Return (x, y) of the center of cell containing provided text 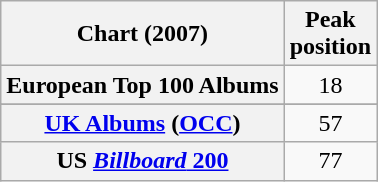
US Billboard 200 (142, 161)
European Top 100 Albums (142, 85)
18 (330, 85)
Chart (2007) (142, 34)
Peakposition (330, 34)
77 (330, 161)
57 (330, 123)
UK Albums (OCC) (142, 123)
